For the text-containing cell, return its midpoint in (X, Y) coordinate format. 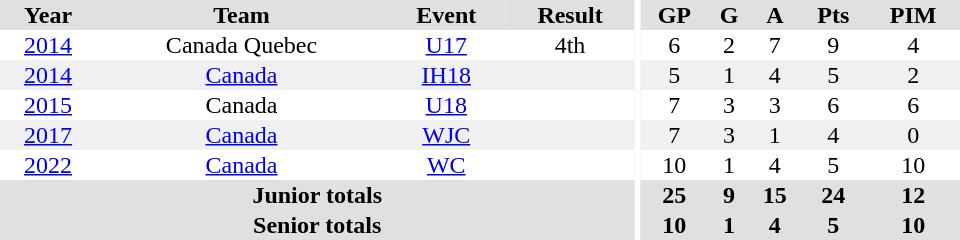
Junior totals (317, 195)
Result (570, 15)
U17 (446, 45)
Senior totals (317, 225)
IH18 (446, 75)
2022 (48, 165)
WJC (446, 135)
U18 (446, 105)
24 (833, 195)
2017 (48, 135)
25 (674, 195)
A (774, 15)
Event (446, 15)
Canada Quebec (242, 45)
Pts (833, 15)
G (730, 15)
12 (913, 195)
4th (570, 45)
0 (913, 135)
GP (674, 15)
15 (774, 195)
Year (48, 15)
WC (446, 165)
2015 (48, 105)
Team (242, 15)
PIM (913, 15)
